Scan for the cell matching the given text and deliver its (X, Y) coordinate at center. 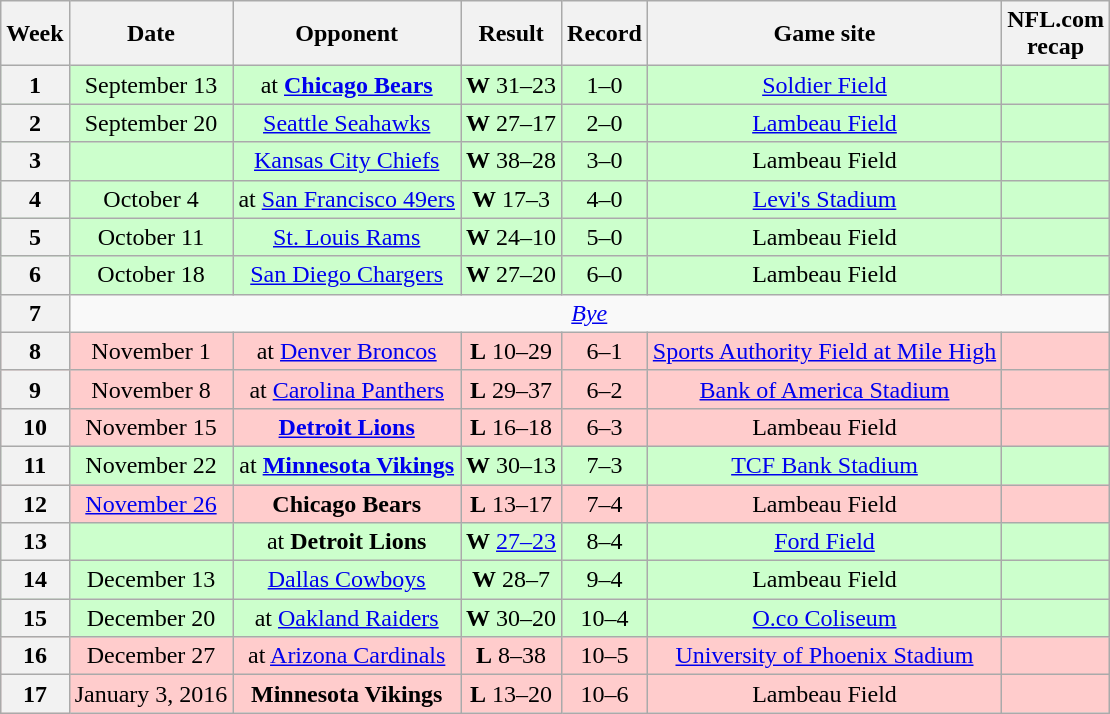
4–0 (605, 199)
at Chicago Bears (347, 85)
9 (35, 389)
November 22 (151, 465)
10–6 (605, 694)
Opponent (347, 34)
W 31–23 (512, 85)
L 29–37 (512, 389)
2 (35, 123)
W 27–20 (512, 275)
W 28–7 (512, 580)
November 8 (151, 389)
6–2 (605, 389)
Seattle Seahawks (347, 123)
7–4 (605, 503)
Chicago Bears (347, 503)
TCF Bank Stadium (824, 465)
10–4 (605, 618)
10 (35, 427)
Dallas Cowboys (347, 580)
16 (35, 656)
December 27 (151, 656)
Levi's Stadium (824, 199)
Soldier Field (824, 85)
7 (35, 313)
W 30–20 (512, 618)
December 20 (151, 618)
at Minnesota Vikings (347, 465)
October 11 (151, 237)
4 (35, 199)
December 13 (151, 580)
at Carolina Panthers (347, 389)
W 38–28 (512, 161)
September 20 (151, 123)
O.co Coliseum (824, 618)
Week (35, 34)
Result (512, 34)
Bye (589, 313)
at San Francisco 49ers (347, 199)
12 (35, 503)
L 16–18 (512, 427)
Sports Authority Field at Mile High (824, 351)
Date (151, 34)
San Diego Chargers (347, 275)
3–0 (605, 161)
October 18 (151, 275)
9–4 (605, 580)
5 (35, 237)
2–0 (605, 123)
Kansas City Chiefs (347, 161)
Detroit Lions (347, 427)
January 3, 2016 (151, 694)
Bank of America Stadium (824, 389)
W 27–23 (512, 542)
14 (35, 580)
W 27–17 (512, 123)
Ford Field (824, 542)
W 30–13 (512, 465)
6 (35, 275)
L 10–29 (512, 351)
8 (35, 351)
7–3 (605, 465)
13 (35, 542)
W 17–3 (512, 199)
6–0 (605, 275)
November 15 (151, 427)
St. Louis Rams (347, 237)
Minnesota Vikings (347, 694)
10–5 (605, 656)
6–1 (605, 351)
L 8–38 (512, 656)
September 13 (151, 85)
NFL.comrecap (1056, 34)
17 (35, 694)
1 (35, 85)
at Denver Broncos (347, 351)
6–3 (605, 427)
L 13–17 (512, 503)
3 (35, 161)
L 13–20 (512, 694)
1–0 (605, 85)
October 4 (151, 199)
15 (35, 618)
Record (605, 34)
11 (35, 465)
November 26 (151, 503)
5–0 (605, 237)
Game site (824, 34)
8–4 (605, 542)
at Detroit Lions (347, 542)
at Oakland Raiders (347, 618)
W 24–10 (512, 237)
at Arizona Cardinals (347, 656)
November 1 (151, 351)
University of Phoenix Stadium (824, 656)
